Pinpoint the cell where the given text exists, returning its (x, y) midpoint coordinate. 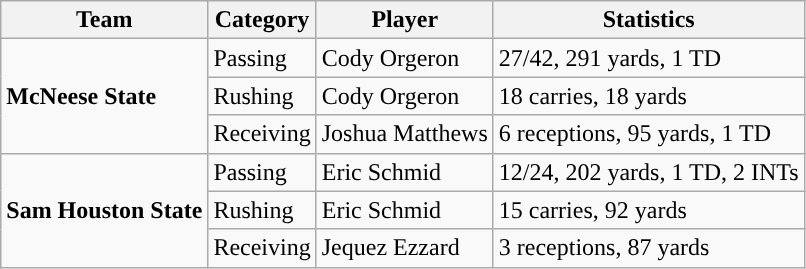
Joshua Matthews (404, 134)
Player (404, 20)
18 carries, 18 yards (648, 96)
27/42, 291 yards, 1 TD (648, 58)
Statistics (648, 20)
Jequez Ezzard (404, 248)
3 receptions, 87 yards (648, 248)
6 receptions, 95 yards, 1 TD (648, 134)
12/24, 202 yards, 1 TD, 2 INTs (648, 172)
15 carries, 92 yards (648, 210)
Category (262, 20)
Team (104, 20)
Sam Houston State (104, 210)
McNeese State (104, 96)
